Locate the cell with the specified text and output its [X, Y] center coordinate. 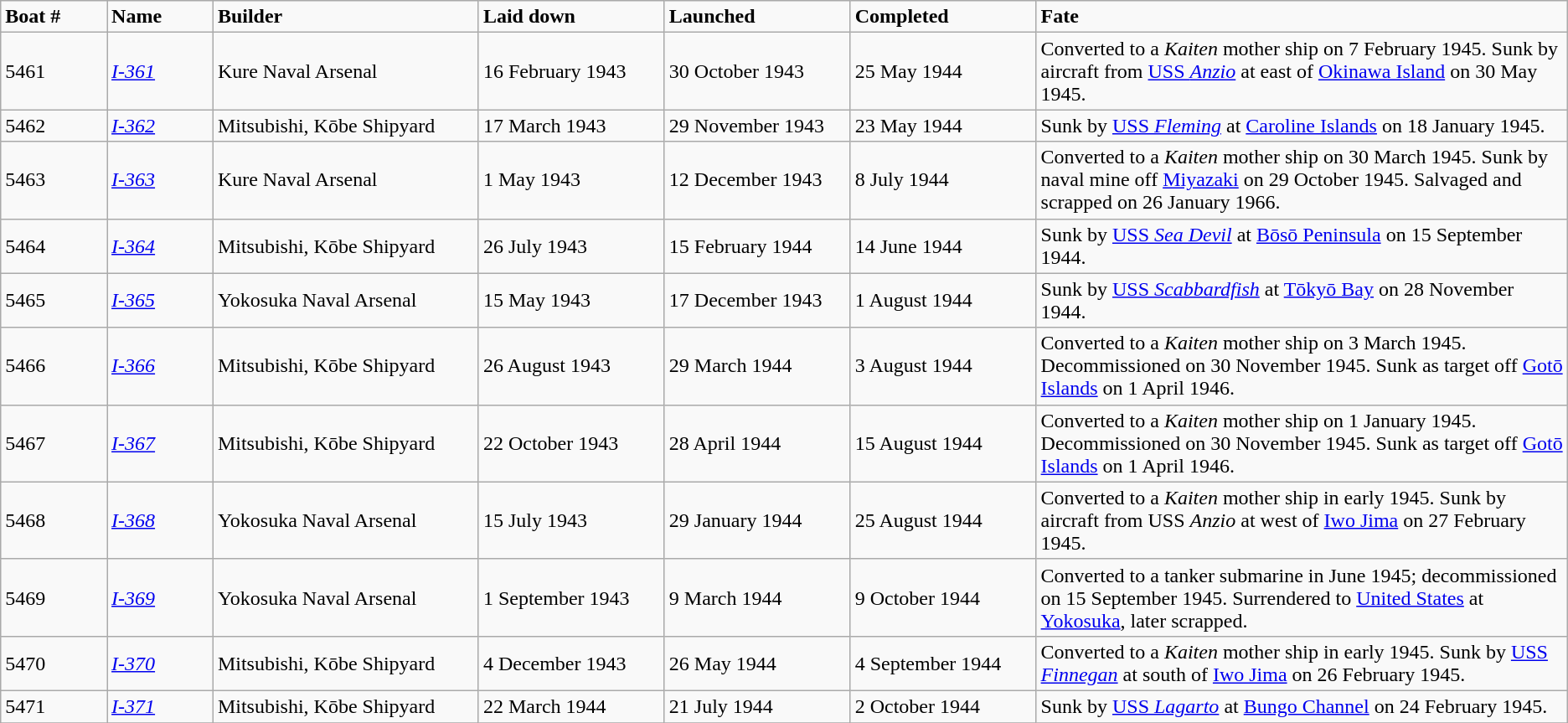
I-366 [161, 366]
Converted to a Kaiten mother ship in early 1945. Sunk by USS Finnegan at south of Iwo Jima on 26 February 1945. [1302, 664]
3 August 1944 [943, 366]
16 February 1943 [571, 71]
Sunk by USS Lagarto at Bungo Channel on 24 February 1945. [1302, 706]
Fate [1302, 17]
2 October 1944 [943, 706]
9 March 1944 [757, 597]
15 May 1943 [571, 300]
Converted to a Kaiten mother ship on 1 January 1945. Decommissioned on 30 November 1945. Sunk as target off Gotō Islands on 1 April 1946. [1302, 443]
15 February 1944 [757, 246]
26 May 1944 [757, 664]
21 July 1944 [757, 706]
Launched [757, 17]
Converted to a Kaiten mother ship on 7 February 1945. Sunk by aircraft from USS Anzio at east of Okinawa Island on 30 May 1945. [1302, 71]
25 May 1944 [943, 71]
Converted to a Kaiten mother ship on 3 March 1945. Decommissioned on 30 November 1945. Sunk as target off Gotō Islands on 1 April 1946. [1302, 366]
I-370 [161, 664]
25 August 1944 [943, 520]
I-363 [161, 180]
I-365 [161, 300]
29 November 1943 [757, 126]
I-362 [161, 126]
29 January 1944 [757, 520]
14 June 1944 [943, 246]
Converted to a tanker submarine in June 1945; decommissioned on 15 September 1945. Surrendered to United States at Yokosuka, later scrapped. [1302, 597]
12 December 1943 [757, 180]
5466 [54, 366]
23 May 1944 [943, 126]
I-371 [161, 706]
22 March 1944 [571, 706]
8 July 1944 [943, 180]
1 September 1943 [571, 597]
4 December 1943 [571, 664]
Sunk by USS Scabbardfish at Tōkyō Bay on 28 November 1944. [1302, 300]
15 July 1943 [571, 520]
5461 [54, 71]
Converted to a Kaiten mother ship in early 1945. Sunk by aircraft from USS Anzio at west of Iwo Jima on 27 February 1945. [1302, 520]
15 August 1944 [943, 443]
17 March 1943 [571, 126]
5471 [54, 706]
Builder [345, 17]
1 August 1944 [943, 300]
5463 [54, 180]
9 October 1944 [943, 597]
I-368 [161, 520]
26 July 1943 [571, 246]
5470 [54, 664]
5469 [54, 597]
5465 [54, 300]
Sunk by USS Fleming at Caroline Islands on 18 January 1945. [1302, 126]
17 December 1943 [757, 300]
Sunk by USS Sea Devil at Bōsō Peninsula on 15 September 1944. [1302, 246]
30 October 1943 [757, 71]
5467 [54, 443]
I-367 [161, 443]
29 March 1944 [757, 366]
5462 [54, 126]
Boat # [54, 17]
I-361 [161, 71]
Converted to a Kaiten mother ship on 30 March 1945. Sunk by naval mine off Miyazaki on 29 October 1945. Salvaged and scrapped on 26 January 1966. [1302, 180]
4 September 1944 [943, 664]
5464 [54, 246]
5468 [54, 520]
Completed [943, 17]
Name [161, 17]
I-369 [161, 597]
Laid down [571, 17]
1 May 1943 [571, 180]
22 October 1943 [571, 443]
26 August 1943 [571, 366]
28 April 1944 [757, 443]
I-364 [161, 246]
